Detect which cell encompasses the target text, then output its [X, Y] center coordinate. 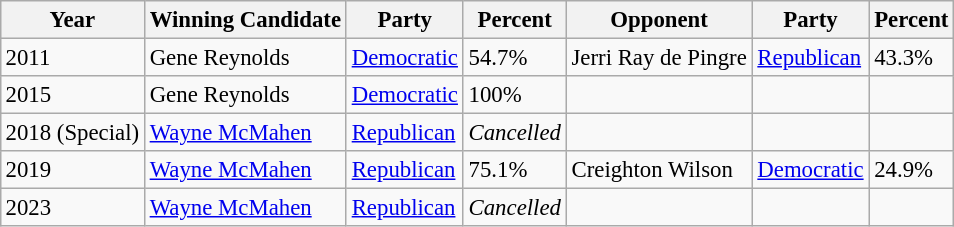
24.9% [912, 170]
100% [514, 95]
54.7% [514, 57]
Opponent [659, 20]
Year [72, 20]
2011 [72, 57]
75.1% [514, 170]
2023 [72, 208]
2018 (Special) [72, 133]
Winning Candidate [245, 20]
43.3% [912, 57]
2015 [72, 95]
Creighton Wilson [659, 170]
Jerri Ray de Pingre [659, 57]
2019 [72, 170]
